Capture the cell that displays the provided text and extract its (X, Y) central coordinate. 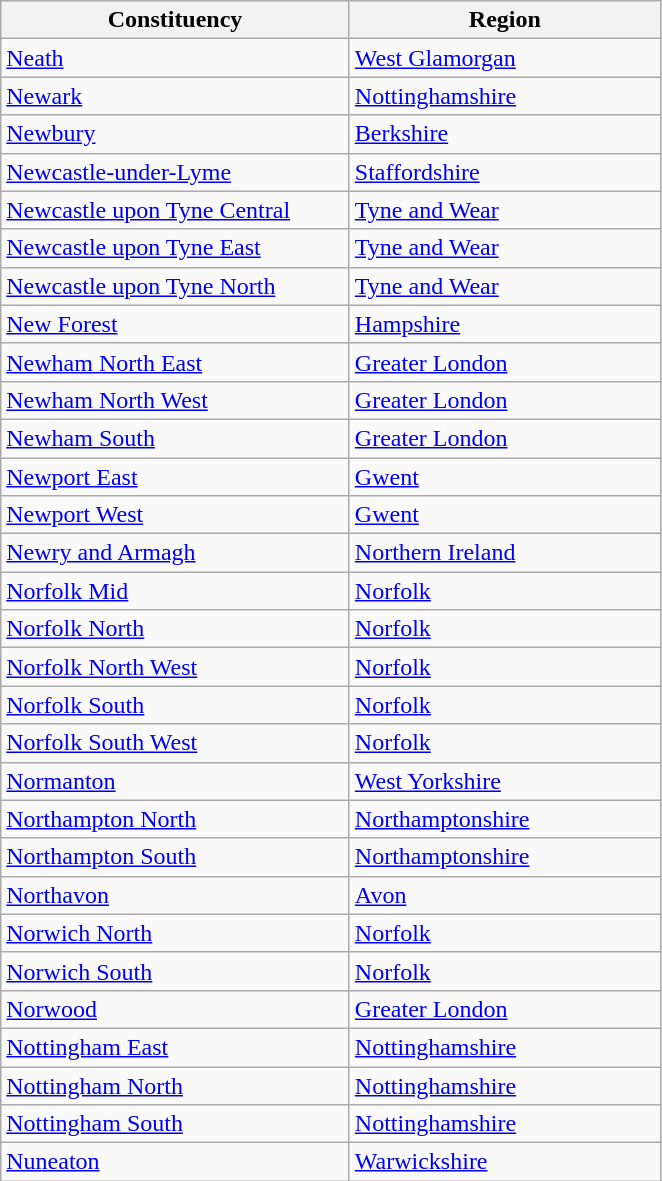
Norfolk South West (176, 743)
Norwich North (176, 933)
Northampton South (176, 857)
Hampshire (504, 324)
Newbury (176, 134)
Norfolk Mid (176, 591)
Newcastle upon Tyne East (176, 248)
Newcastle-under-Lyme (176, 172)
Newham North West (176, 400)
Nuneaton (176, 1162)
Norfolk South (176, 705)
Northavon (176, 895)
Newcastle upon Tyne North (176, 286)
Nottingham East (176, 1047)
Northampton North (176, 819)
Newport East (176, 477)
Neath (176, 58)
Newham South (176, 438)
Avon (504, 895)
Constituency (176, 20)
Norwich South (176, 971)
Nottingham North (176, 1085)
Norfolk North West (176, 667)
Newcastle upon Tyne Central (176, 210)
Newham North East (176, 362)
New Forest (176, 324)
Newry and Armagh (176, 553)
Berkshire (504, 134)
Nottingham South (176, 1124)
Norfolk North (176, 629)
Warwickshire (504, 1162)
Staffordshire (504, 172)
Newark (176, 96)
Norwood (176, 1009)
Region (504, 20)
Northern Ireland (504, 553)
West Yorkshire (504, 781)
West Glamorgan (504, 58)
Newport West (176, 515)
Normanton (176, 781)
